Return (X, Y) of the center of cell containing provided text 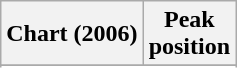
Chart (2006) (72, 34)
Peakposition (189, 34)
